Extract the [x, y] coordinate from the center of the cell holding the provided text.  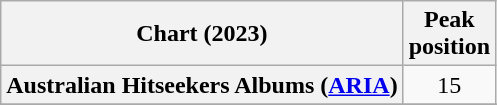
Peakposition [449, 34]
Australian Hitseekers Albums (ARIA) [202, 85]
Chart (2023) [202, 34]
15 [449, 85]
